Pinpoint the cell where the given text exists, returning its (X, Y) midpoint coordinate. 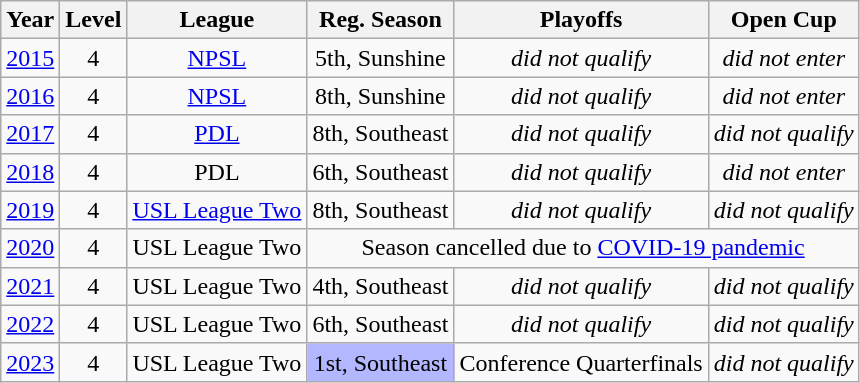
Year (30, 20)
2015 (30, 58)
2018 (30, 172)
2019 (30, 210)
2017 (30, 134)
2022 (30, 324)
Reg. Season (380, 20)
2021 (30, 286)
1st, Southeast (380, 362)
Level (94, 20)
Conference Quarterfinals (581, 362)
2020 (30, 248)
2016 (30, 96)
Playoffs (581, 20)
8th, Sunshine (380, 96)
4th, Southeast (380, 286)
5th, Sunshine (380, 58)
2023 (30, 362)
Open Cup (784, 20)
Season cancelled due to COVID-19 pandemic (583, 248)
League (217, 20)
